Output the [X, Y] coordinate of the center of the cell containing the given text.  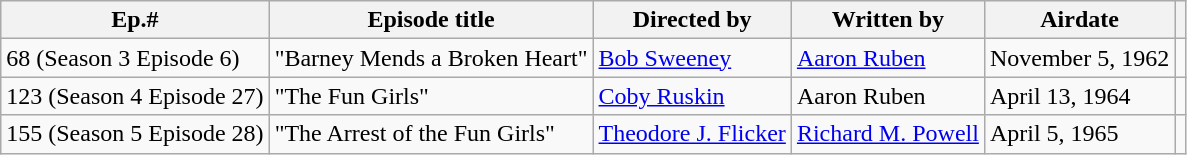
Airdate [1079, 20]
Written by [888, 20]
Ep.# [135, 20]
Episode title [431, 20]
Directed by [692, 20]
Coby Ruskin [692, 96]
"Barney Mends a Broken Heart" [431, 58]
April 13, 1964 [1079, 96]
November 5, 1962 [1079, 58]
April 5, 1965 [1079, 134]
Theodore J. Flicker [692, 134]
"The Arrest of the Fun Girls" [431, 134]
"The Fun Girls" [431, 96]
Richard M. Powell [888, 134]
68 (Season 3 Episode 6) [135, 58]
155 (Season 5 Episode 28) [135, 134]
Bob Sweeney [692, 58]
123 (Season 4 Episode 27) [135, 96]
